Provide the (X, Y) coordinate of the cell's center where the given text is located.  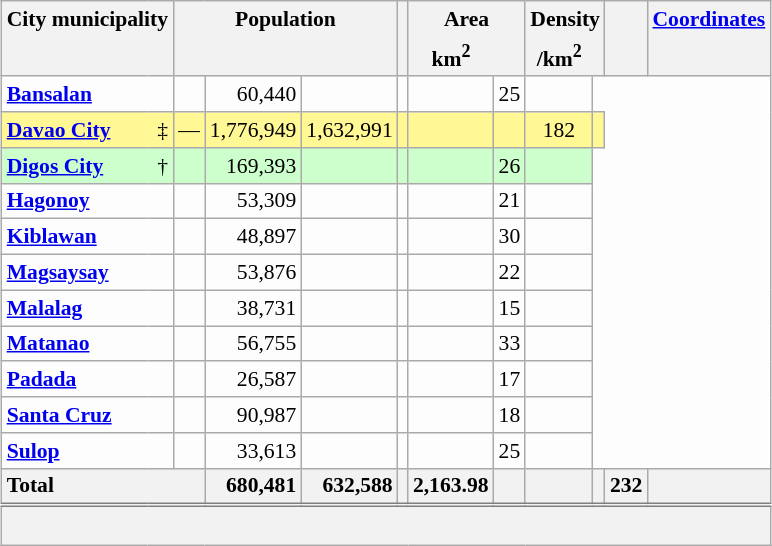
232 (626, 486)
Davao City (74, 130)
30 (510, 237)
Total (104, 486)
2,163.98 (451, 486)
22 (510, 272)
17 (510, 379)
Matanao (88, 344)
60,440 (253, 94)
33 (510, 344)
‡ (160, 130)
18 (510, 415)
15 (510, 308)
90,987 (253, 415)
Coordinates (708, 18)
56,755 (253, 344)
680,481 (253, 486)
/km2 (558, 56)
632,588 (349, 486)
Magsaysay (88, 272)
City municipality (88, 18)
182 (558, 130)
Padada (88, 379)
21 (510, 201)
† (160, 165)
48,897 (253, 237)
33,613 (253, 450)
53,309 (253, 201)
38,731 (253, 308)
Hagonoy (88, 201)
km2 (451, 56)
1,776,949 (253, 130)
Bansalan (88, 94)
169,393 (253, 165)
Area (466, 18)
Malalag (88, 308)
Density (565, 18)
1,632,991 (349, 130)
Digos City (74, 165)
26 (510, 165)
26,587 (253, 379)
Kiblawan (88, 237)
— (189, 130)
Population (286, 18)
53,876 (253, 272)
Santa Cruz (88, 415)
Sulop (88, 450)
